Find where the given text appears and provide that cell's center as [x, y] coordinate. 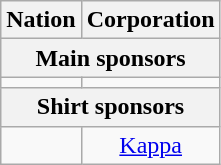
Main sponsors [110, 58]
Corporation [150, 20]
Nation [41, 20]
Kappa [150, 145]
Shirt sponsors [110, 107]
